Scan for the cell matching the given text and deliver its [x, y] coordinate at center. 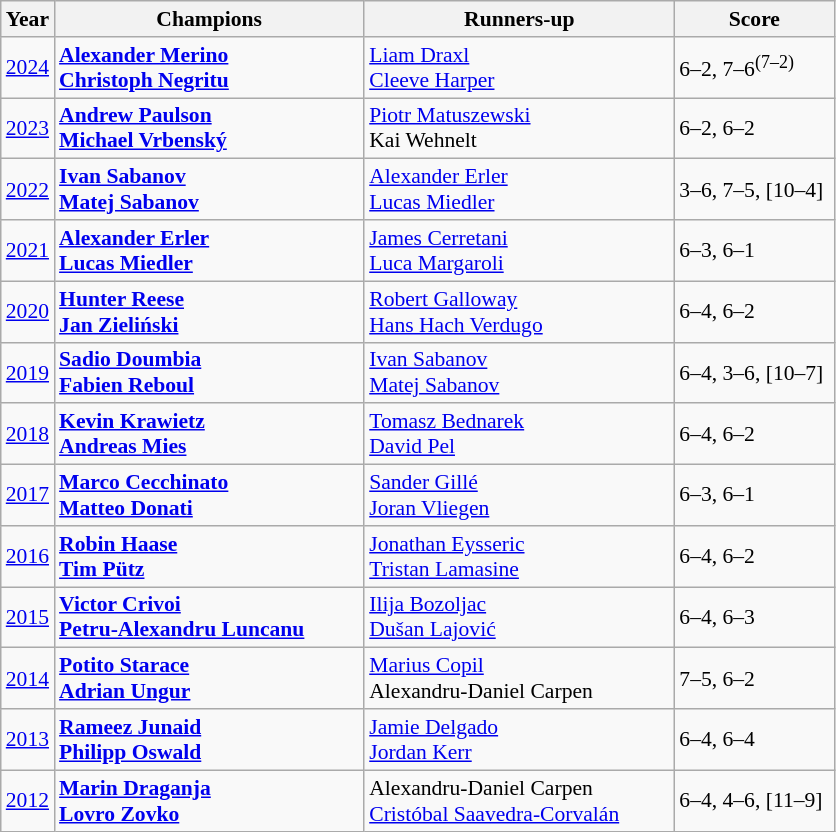
Tomasz Bednarek David Pel [519, 434]
Year [28, 19]
Jamie Delgado Jordan Kerr [519, 740]
6–4, 3–6, [10–7] [754, 372]
Potito Starace Adrian Ungur [209, 678]
2018 [28, 434]
Sander Gillé Joran Vliegen [519, 496]
Marius Copil Alexandru-Daniel Carpen [519, 678]
2022 [28, 190]
2020 [28, 312]
Robin Haase Tim Pütz [209, 556]
James Cerretani Luca Margaroli [519, 250]
Kevin Krawietz Andreas Mies [209, 434]
Alexandru-Daniel Carpen Cristóbal Saavedra-Corvalán [519, 800]
Piotr Matuszewski Kai Wehnelt [519, 128]
Sadio Doumbia Fabien Reboul [209, 372]
7–5, 6–2 [754, 678]
6–2, 6–2 [754, 128]
Ilija Bozoljac Dušan Lajović [519, 618]
Hunter Reese Jan Zieliński [209, 312]
3–6, 7–5, [10–4] [754, 190]
Jonathan Eysseric Tristan Lamasine [519, 556]
Robert Galloway Hans Hach Verdugo [519, 312]
6–2, 7–6(7–2) [754, 68]
2023 [28, 128]
Victor Crivoi Petru-Alexandru Luncanu [209, 618]
6–4, 6–4 [754, 740]
Alexander Merino Christoph Negritu [209, 68]
Score [754, 19]
2016 [28, 556]
2013 [28, 740]
2019 [28, 372]
6–4, 4–6, [11–9] [754, 800]
2017 [28, 496]
2015 [28, 618]
Andrew Paulson Michael Vrbenský [209, 128]
2012 [28, 800]
Champions [209, 19]
Marco Cecchinato Matteo Donati [209, 496]
Marin Draganja Lovro Zovko [209, 800]
2024 [28, 68]
Rameez Junaid Philipp Oswald [209, 740]
6–4, 6–3 [754, 618]
Runners-up [519, 19]
Liam Draxl Cleeve Harper [519, 68]
2014 [28, 678]
2021 [28, 250]
